Find where the given text appears and provide that cell's center as [x, y] coordinate. 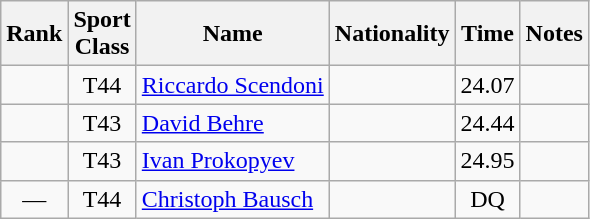
Nationality [392, 34]
Rank [34, 34]
David Behre [232, 123]
Riccardo Scendoni [232, 85]
Ivan Prokopyev [232, 161]
Notes [554, 34]
24.44 [488, 123]
Time [488, 34]
24.07 [488, 85]
SportClass [102, 34]
Christoph Bausch [232, 199]
DQ [488, 199]
Name [232, 34]
24.95 [488, 161]
— [34, 199]
